Identify which cell holds the provided text, then report its (x, y) central coordinate. 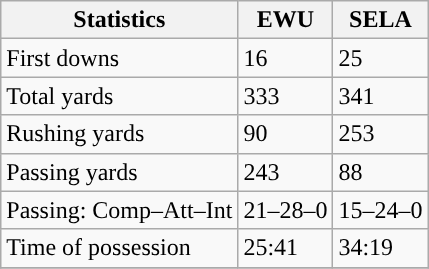
Passing: Comp–Att–Int (120, 210)
333 (286, 96)
21–28–0 (286, 210)
34:19 (380, 248)
Passing yards (120, 172)
25:41 (286, 248)
25 (380, 58)
First downs (120, 58)
Time of possession (120, 248)
15–24–0 (380, 210)
253 (380, 134)
Statistics (120, 20)
Total yards (120, 96)
SELA (380, 20)
243 (286, 172)
Rushing yards (120, 134)
341 (380, 96)
90 (286, 134)
EWU (286, 20)
88 (380, 172)
16 (286, 58)
